Identify which cell holds the provided text, then report its (x, y) central coordinate. 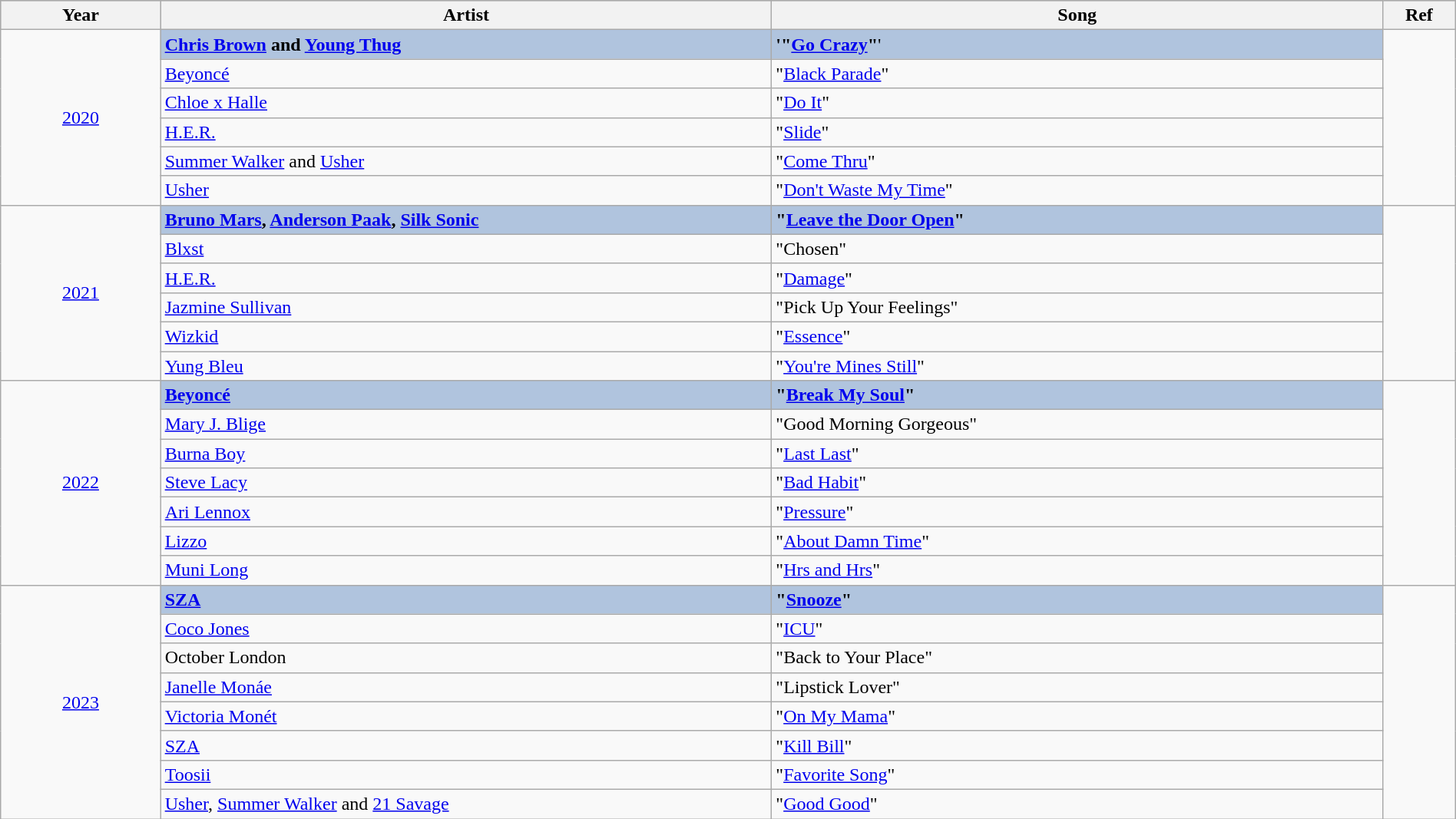
'"Go Crazy"' (1077, 45)
Lizzo (466, 541)
Steve Lacy (466, 483)
Summer Walker and Usher (466, 161)
"ICU" (1077, 629)
"Break My Soul" (1077, 395)
"Don't Waste My Time" (1077, 190)
Usher, Summer Walker and 21 Savage (466, 804)
Ari Lennox (466, 512)
Chloe x Halle (466, 103)
Usher (466, 190)
"About Damn Time" (1077, 541)
"Black Parade" (1077, 74)
2023 (81, 702)
2020 (81, 117)
"Chosen" (1077, 249)
Artist (466, 15)
Victoria Monét (466, 716)
"Do It" (1077, 103)
"Good Good" (1077, 804)
Yung Bleu (466, 366)
October London (466, 658)
Mary J. Blige (466, 424)
2022 (81, 483)
Song (1077, 15)
Toosii (466, 774)
Blxst (466, 249)
"Kill Bill" (1077, 745)
Muni Long (466, 570)
"Essence" (1077, 336)
Bruno Mars, Anderson Paak, Silk Sonic (466, 220)
"Slide" (1077, 132)
"Favorite Song" (1077, 774)
Coco Jones (466, 629)
Ref (1419, 15)
"Lipstick Lover" (1077, 687)
Jazmine Sullivan (466, 307)
"Hrs and Hrs" (1077, 570)
2021 (81, 292)
Janelle Monáe (466, 687)
"You're Mines Still" (1077, 366)
"Last Last" (1077, 454)
Burna Boy (466, 454)
"Pick Up Your Feelings" (1077, 307)
"Damage" (1077, 278)
"Snooze" (1077, 599)
"Bad Habit" (1077, 483)
Wizkid (466, 336)
"On My Mama" (1077, 716)
"Pressure" (1077, 512)
"Good Morning Gorgeous" (1077, 424)
"Leave the Door Open" (1077, 220)
"Back to Your Place" (1077, 658)
Year (81, 15)
"Come Thru" (1077, 161)
Chris Brown and Young Thug (466, 45)
